From the cell containing the given text, extract its center point as [X, Y] coordinate. 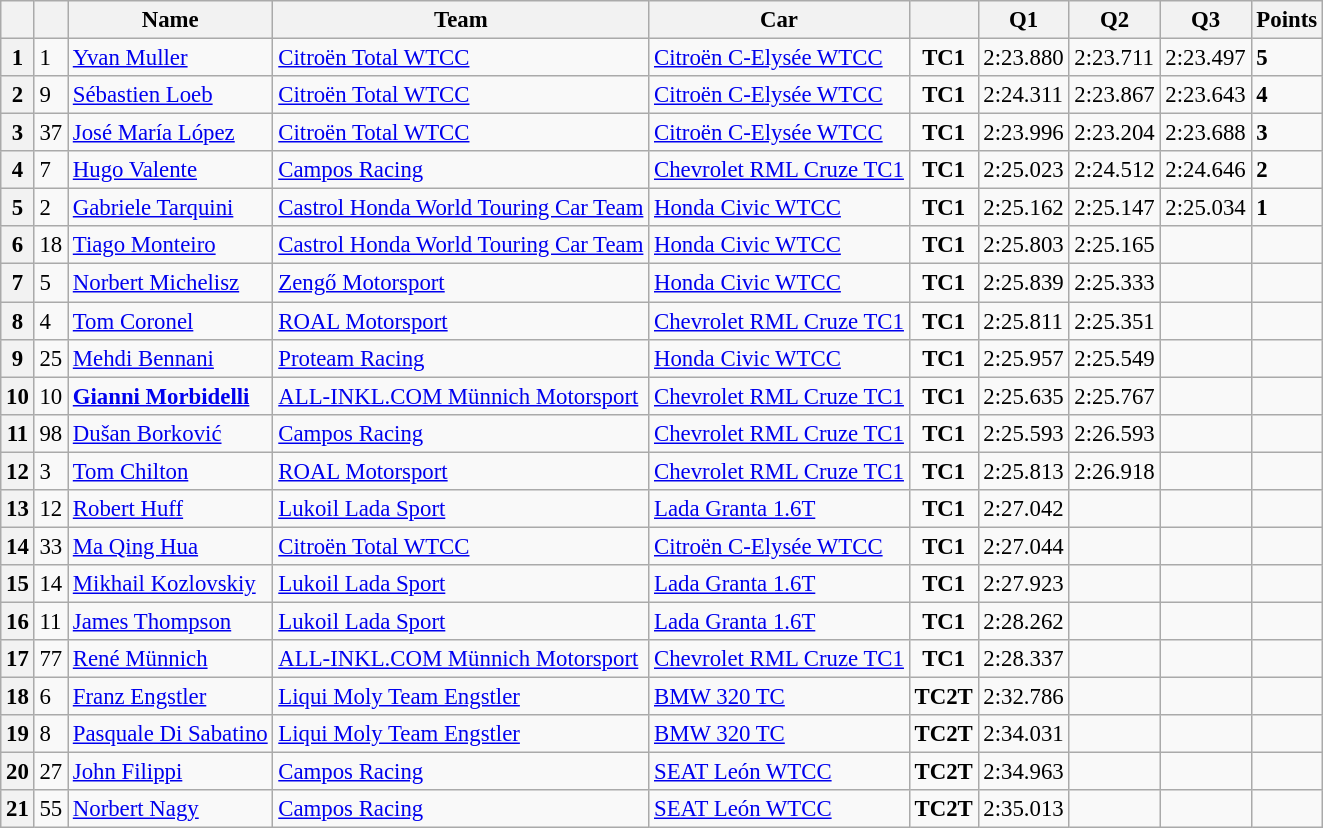
Norbert Michelisz [170, 283]
Tom Chilton [170, 471]
2:25.957 [1024, 358]
2:23.996 [1024, 133]
55 [50, 809]
2:23.880 [1024, 58]
2:24.646 [1206, 170]
16 [18, 621]
2:25.333 [1114, 283]
2:25.803 [1024, 245]
2:25.165 [1114, 245]
2:25.351 [1114, 321]
2:25.767 [1114, 396]
2:25.813 [1024, 471]
2:23.204 [1114, 133]
Dušan Borković [170, 433]
2:23.643 [1206, 95]
2:25.147 [1114, 208]
Points [1286, 20]
2:23.711 [1114, 58]
Q1 [1024, 20]
Yvan Muller [170, 58]
José María López [170, 133]
21 [18, 809]
2:28.262 [1024, 621]
2:25.635 [1024, 396]
2:25.811 [1024, 321]
2:28.337 [1024, 659]
2:27.923 [1024, 584]
2:25.549 [1114, 358]
2:26.918 [1114, 471]
2:34.963 [1024, 772]
Robert Huff [170, 509]
Gianni Morbidelli [170, 396]
Pasquale Di Sabatino [170, 734]
James Thompson [170, 621]
15 [18, 584]
Mehdi Bennani [170, 358]
Team [461, 20]
33 [50, 546]
Gabriele Tarquini [170, 208]
27 [50, 772]
19 [18, 734]
Hugo Valente [170, 170]
2:24.512 [1114, 170]
2:25.839 [1024, 283]
2:23.867 [1114, 95]
Ma Qing Hua [170, 546]
Mikhail Kozlovskiy [170, 584]
Q2 [1114, 20]
37 [50, 133]
2:32.786 [1024, 697]
Zengő Motorsport [461, 283]
Car [780, 20]
2:23.688 [1206, 133]
13 [18, 509]
Tom Coronel [170, 321]
98 [50, 433]
2:26.593 [1114, 433]
17 [18, 659]
Name [170, 20]
Proteam Racing [461, 358]
Tiago Monteiro [170, 245]
John Filippi [170, 772]
77 [50, 659]
2:25.593 [1024, 433]
2:24.311 [1024, 95]
20 [18, 772]
Sébastien Loeb [170, 95]
2:25.023 [1024, 170]
25 [50, 358]
2:34.031 [1024, 734]
Q3 [1206, 20]
2:27.044 [1024, 546]
2:25.034 [1206, 208]
2:25.162 [1024, 208]
René Münnich [170, 659]
2:23.497 [1206, 58]
2:27.042 [1024, 509]
Franz Engstler [170, 697]
2:35.013 [1024, 809]
Norbert Nagy [170, 809]
